Pinpoint the cell where the given text exists, returning its (X, Y) midpoint coordinate. 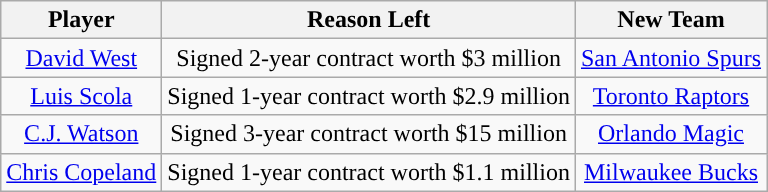
Signed 1-year contract worth $1.1 million (369, 172)
Toronto Raptors (670, 96)
Player (82, 20)
Reason Left (369, 20)
Signed 1-year contract worth $2.9 million (369, 96)
New Team (670, 20)
David West (82, 58)
Orlando Magic (670, 134)
Chris Copeland (82, 172)
C.J. Watson (82, 134)
Signed 2-year contract worth $3 million (369, 58)
Milwaukee Bucks (670, 172)
San Antonio Spurs (670, 58)
Signed 3-year contract worth $15 million (369, 134)
Luis Scola (82, 96)
